Return [X, Y] of the center of cell containing provided text 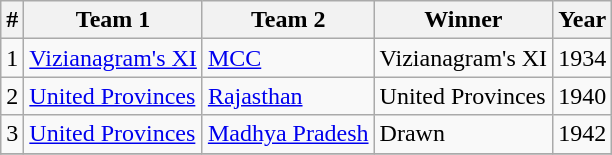
# [12, 20]
Team 2 [288, 20]
Winner [464, 20]
MCC [288, 58]
Year [582, 20]
3 [12, 134]
1 [12, 58]
Madhya Pradesh [288, 134]
Drawn [464, 134]
Rajasthan [288, 96]
2 [12, 96]
1942 [582, 134]
1934 [582, 58]
1940 [582, 96]
Team 1 [114, 20]
